From the cell containing the given text, extract its center point as (X, Y) coordinate. 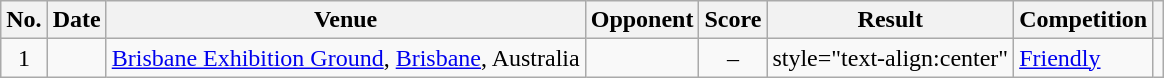
Competition (1084, 20)
Score (733, 20)
– (733, 58)
Friendly (1084, 58)
Opponent (642, 20)
Date (76, 20)
Brisbane Exhibition Ground, Brisbane, Australia (346, 58)
No. (24, 20)
Venue (346, 20)
1 (24, 58)
style="text-align:center" (890, 58)
Result (890, 20)
